Scan for the cell matching the given text and deliver its (x, y) coordinate at center. 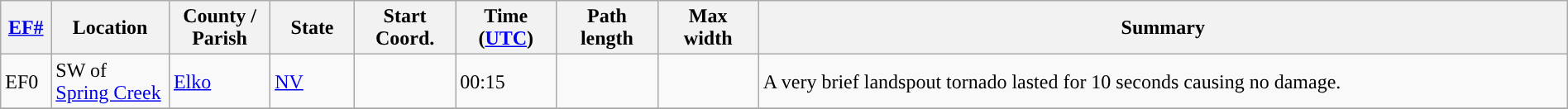
Summary (1163, 28)
Path length (607, 28)
Location (111, 28)
EF# (26, 28)
State (313, 28)
00:15 (506, 81)
Max width (708, 28)
NV (313, 81)
A very brief landspout tornado lasted for 10 seconds causing no damage. (1163, 81)
County / Parish (219, 28)
EF0 (26, 81)
Elko (219, 81)
SW of Spring Creek (111, 81)
Start Coord. (404, 28)
Time (UTC) (506, 28)
